From the cell containing the given text, extract its center point as (x, y) coordinate. 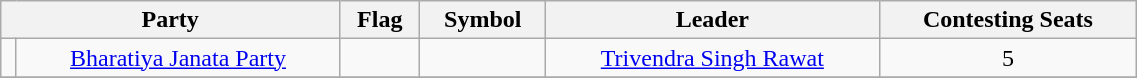
Symbol (483, 20)
Flag (380, 20)
Contesting Seats (1008, 20)
Party (170, 20)
Bharatiya Janata Party (178, 58)
Leader (712, 20)
5 (1008, 58)
Trivendra Singh Rawat (712, 58)
